Extract the (X, Y) coordinate from the center of the cell holding the provided text.  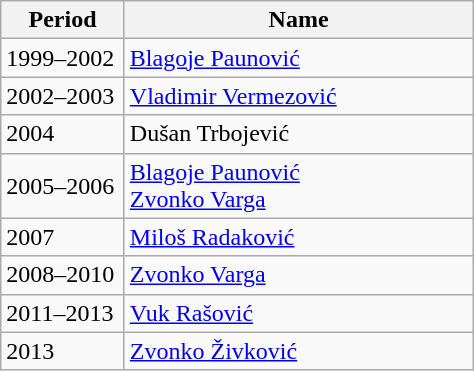
2002–2003 (63, 96)
Blagoje Paunović (298, 58)
Name (298, 20)
2007 (63, 237)
Vuk Rašović (298, 313)
Zvonko Varga (298, 275)
Zvonko Živković (298, 351)
1999–2002 (63, 58)
Miloš Radaković (298, 237)
Blagoje Paunović Zvonko Varga (298, 186)
2013 (63, 351)
2005–2006 (63, 186)
2011–2013 (63, 313)
2008–2010 (63, 275)
2004 (63, 134)
Dušan Trbojević (298, 134)
Vladimir Vermezović (298, 96)
Period (63, 20)
